Return the (X, Y) coordinate for the center point of the cell that contains the specified text.  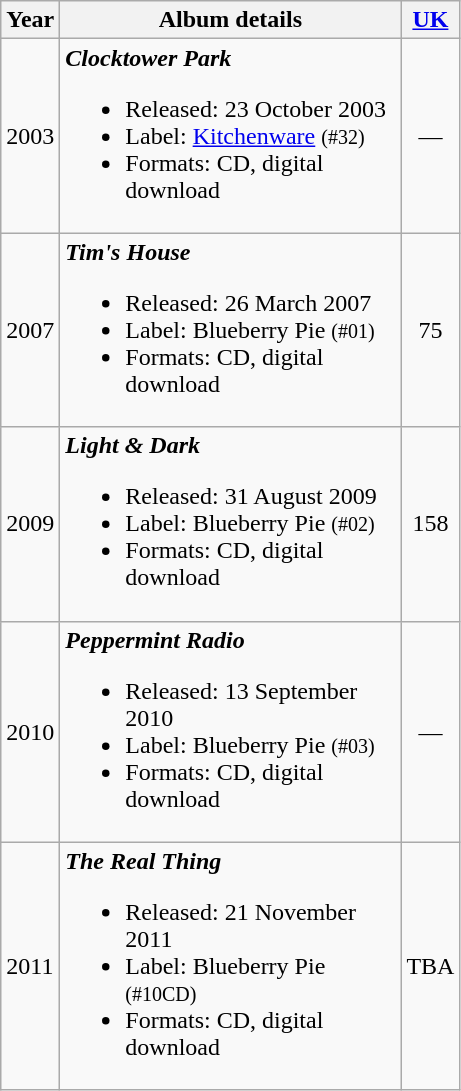
Clocktower ParkReleased: 23 October 2003Label: Kitchenware (#32)Formats: CD, digital download (230, 136)
2003 (30, 136)
2007 (30, 330)
Year (30, 20)
2010 (30, 732)
UK (430, 20)
Album details (230, 20)
TBA (430, 966)
The Real ThingReleased: 21 November 2011Label: Blueberry Pie (#10CD)Formats: CD, digital download (230, 966)
Tim's HouseReleased: 26 March 2007Label: Blueberry Pie (#01)Formats: CD, digital download (230, 330)
2009 (30, 524)
158 (430, 524)
2011 (30, 966)
75 (430, 330)
Peppermint RadioReleased: 13 September 2010Label: Blueberry Pie (#03)Formats: CD, digital download (230, 732)
Light & DarkReleased: 31 August 2009Label: Blueberry Pie (#02)Formats: CD, digital download (230, 524)
